Scan for the cell matching the given text and deliver its (X, Y) coordinate at center. 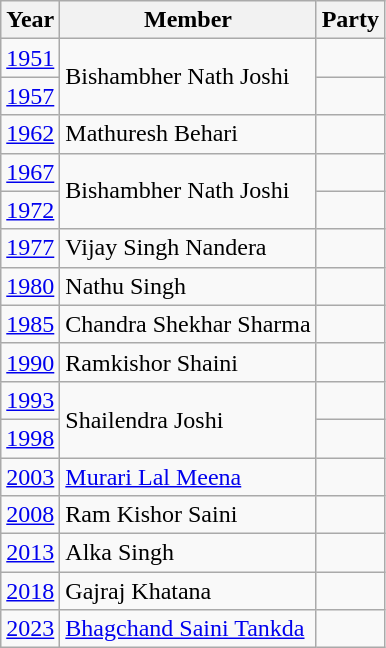
Murari Lal Meena (188, 477)
1993 (30, 400)
1962 (30, 134)
Gajraj Khatana (188, 591)
Vijay Singh Nandera (188, 248)
1980 (30, 286)
2003 (30, 477)
Nathu Singh (188, 286)
Year (30, 20)
1957 (30, 96)
1972 (30, 210)
Shailendra Joshi (188, 419)
1967 (30, 172)
Chandra Shekhar Sharma (188, 324)
1998 (30, 438)
1951 (30, 58)
2018 (30, 591)
2008 (30, 515)
1985 (30, 324)
Alka Singh (188, 553)
Ram Kishor Saini (188, 515)
2013 (30, 553)
Bhagchand Saini Tankda (188, 629)
Ramkishor Shaini (188, 362)
Mathuresh Behari (188, 134)
Member (188, 20)
1977 (30, 248)
2023 (30, 629)
1990 (30, 362)
Party (350, 20)
